Return (X, Y) of the center of cell containing provided text 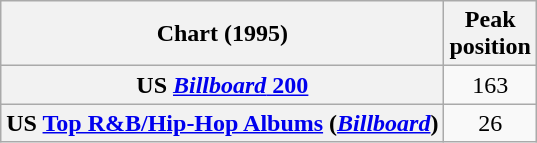
163 (490, 85)
US Top R&B/Hip-Hop Albums (Billboard) (222, 123)
Chart (1995) (222, 34)
Peak position (490, 34)
26 (490, 123)
US Billboard 200 (222, 85)
